Scan for the cell matching the given text and deliver its (X, Y) coordinate at center. 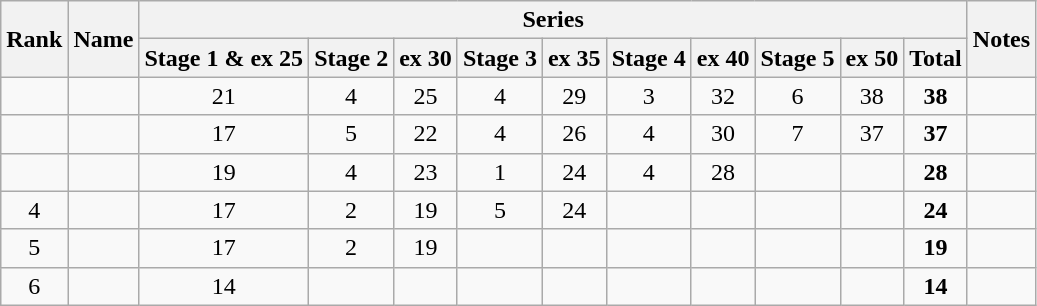
32 (723, 96)
ex 35 (574, 58)
7 (798, 134)
ex 30 (426, 58)
23 (426, 172)
Stage 4 (648, 58)
Series (553, 20)
Stage 3 (500, 58)
1 (500, 172)
3 (648, 96)
30 (723, 134)
26 (574, 134)
Rank (34, 39)
22 (426, 134)
ex 40 (723, 58)
25 (426, 96)
ex 50 (872, 58)
29 (574, 96)
Stage 5 (798, 58)
Stage 1 & ex 25 (224, 58)
Name (104, 39)
Stage 2 (352, 58)
Total (936, 58)
Notes (1001, 39)
21 (224, 96)
